Detect which cell encompasses the target text, then output its (X, Y) center coordinate. 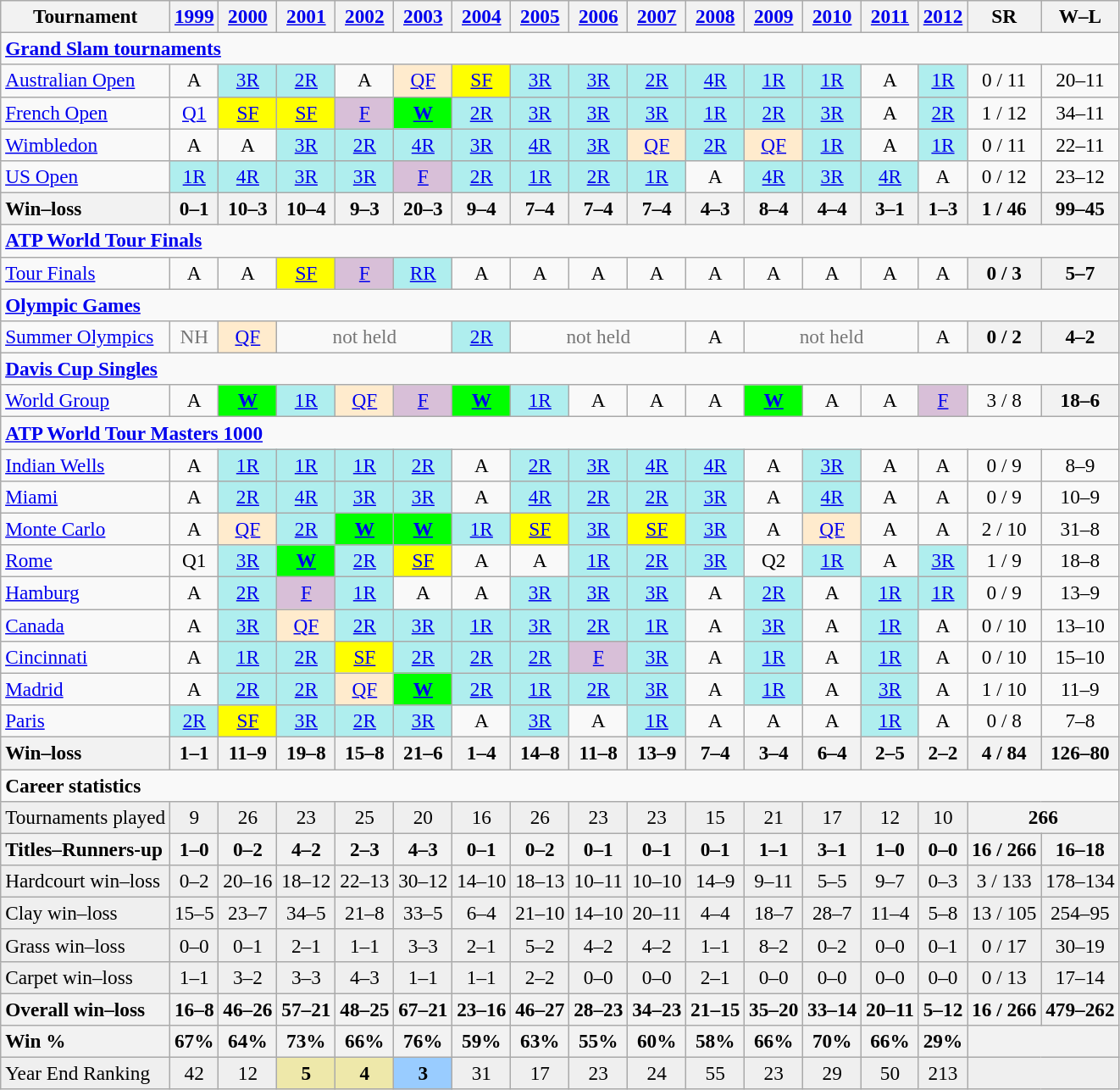
2–5 (890, 753)
16–18 (1080, 849)
1999 (195, 16)
2010 (832, 16)
SR (1005, 16)
Canada (86, 625)
14–9 (715, 881)
2012 (942, 16)
Rome (86, 561)
213 (942, 1073)
30–12 (424, 881)
31–8 (1080, 529)
70% (832, 1041)
76% (424, 1041)
9–4 (481, 209)
10–9 (1080, 497)
99–45 (1080, 209)
Monte Carlo (86, 529)
Clay win–loss (86, 913)
Madrid (86, 689)
5 (307, 1073)
Career statistics (560, 785)
48–25 (364, 1009)
NH (195, 336)
2–3 (364, 849)
23–16 (481, 1009)
2004 (481, 16)
2005 (541, 16)
Hamburg (86, 592)
0 / 17 (1005, 945)
Indian Wells (86, 464)
126–80 (1080, 753)
Tour Finals (86, 273)
479–262 (1080, 1009)
55% (598, 1041)
266 (1044, 817)
13 / 105 (1005, 913)
1–3 (942, 209)
42 (195, 1073)
1 / 46 (1005, 209)
Olympic Games (560, 304)
2000 (247, 16)
Win % (86, 1041)
10–4 (307, 209)
22–11 (1080, 144)
67% (195, 1041)
20–3 (424, 209)
0 / 12 (1005, 176)
64% (247, 1041)
Titles–Runners-up (86, 849)
Q2 (774, 561)
10–3 (247, 209)
2002 (364, 16)
28–7 (832, 913)
0–3 (942, 881)
67–21 (424, 1009)
3 (424, 1073)
Cincinnati (86, 657)
31 (481, 1073)
24 (657, 1073)
0 / 13 (1005, 977)
Grand Slam tournaments (560, 48)
ATP World Tour Finals (560, 241)
Carpet win–loss (86, 977)
9–3 (364, 209)
Year End Ranking (86, 1073)
3–2 (247, 977)
Hardcourt win–loss (86, 881)
58% (715, 1041)
8–4 (774, 209)
16 (481, 817)
21–8 (364, 913)
60% (657, 1041)
8–2 (774, 945)
2006 (598, 16)
Australian Open (86, 81)
Wimbledon (86, 144)
10 (942, 817)
33–14 (832, 1009)
29% (942, 1041)
23–12 (1080, 176)
7–8 (1080, 720)
21–10 (541, 913)
World Group (86, 401)
French Open (86, 113)
1 / 9 (1005, 561)
2003 (424, 16)
1–4 (481, 753)
1 / 10 (1005, 689)
18–7 (774, 913)
2001 (307, 16)
55 (715, 1073)
59% (481, 1041)
2009 (774, 16)
35–20 (774, 1009)
ATP World Tour Masters 1000 (560, 432)
15–8 (364, 753)
2007 (657, 16)
5–8 (942, 913)
Grass win–loss (86, 945)
5–7 (1080, 273)
57–21 (307, 1009)
9 (195, 817)
Overall win–loss (86, 1009)
14–8 (541, 753)
28–23 (598, 1009)
5–5 (832, 881)
46–27 (541, 1009)
20–16 (247, 881)
33–5 (424, 913)
Tournaments played (86, 817)
63% (541, 1041)
30–19 (1080, 945)
15–5 (195, 913)
0 / 3 (1005, 273)
254–95 (1080, 913)
21 (774, 817)
16–8 (195, 1009)
2011 (890, 16)
15–10 (1080, 657)
178–134 (1080, 881)
18–13 (541, 881)
10–11 (598, 881)
4 / 84 (1005, 753)
Davis Cup Singles (560, 369)
2008 (715, 16)
Paris (86, 720)
29 (832, 1073)
25 (364, 817)
3 / 133 (1005, 881)
4 (364, 1073)
10–10 (657, 881)
1 / 12 (1005, 113)
18–12 (307, 881)
W–L (1080, 16)
34–23 (657, 1009)
US Open (86, 176)
46–26 (247, 1009)
2 / 10 (1005, 529)
21–15 (715, 1009)
9–11 (774, 881)
20 (424, 817)
50 (890, 1073)
13–10 (1080, 625)
73% (307, 1041)
18–6 (1080, 401)
15 (715, 817)
Tournament (86, 16)
RR (424, 273)
21–6 (424, 753)
5–2 (541, 945)
Summer Olympics (86, 336)
34–5 (307, 913)
8–9 (1080, 464)
18–8 (1080, 561)
19–8 (307, 753)
3–4 (774, 753)
0 / 2 (1005, 336)
3 / 8 (1005, 401)
Miami (86, 497)
11–8 (598, 753)
11–4 (890, 913)
5–12 (942, 1009)
23–7 (247, 913)
22–13 (364, 881)
34–11 (1080, 113)
17–14 (1080, 977)
9–7 (890, 881)
0 / 8 (1005, 720)
